Scan for the cell matching the given text and deliver its [x, y] coordinate at center. 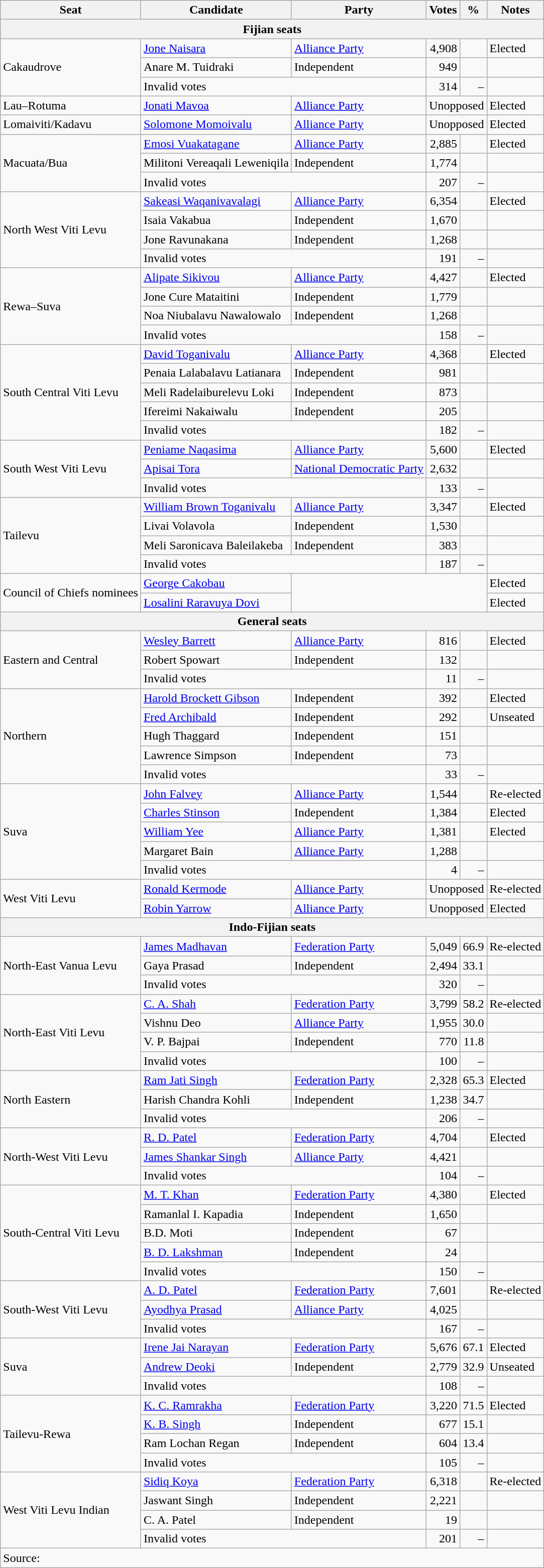
Sidiq Koya [216, 1482]
33 [443, 774]
207 [443, 182]
Wesley Barrett [216, 641]
33.1 [473, 966]
Rewa–Suva [71, 306]
191 [443, 259]
C. A. Patel [216, 1520]
Indo-Fijian seats [272, 927]
Tailevu-Rewa [71, 1433]
Sakeasi Waqanivavalagi [216, 201]
V. P. Bajpai [216, 1042]
National Democratic Party [359, 468]
Ramanlal I. Kapadia [216, 1214]
Ifereimi Nakaiwalu [216, 411]
1,288 [443, 851]
6,318 [443, 1482]
4,704 [443, 1137]
205 [443, 411]
66.9 [473, 946]
11.8 [473, 1042]
1,384 [443, 812]
Alipate Sikivou [216, 278]
South West Viti Levu [71, 468]
151 [443, 736]
John Falvey [216, 793]
Jone Ravunakana [216, 239]
Gaya Prasad [216, 966]
Tailevu [71, 535]
R. D. Patel [216, 1137]
West Viti Levu [71, 899]
James Madhavan [216, 946]
Ayodhya Prasad [216, 1309]
Hugh Thaggard [216, 736]
Jone Cure Mataitini [216, 297]
320 [443, 985]
770 [443, 1042]
George Cakobau [216, 583]
Lomaiviti/Kadavu [71, 125]
Vishnu Deo [216, 1023]
B.D. Moti [216, 1233]
Source: [272, 1558]
677 [443, 1424]
108 [443, 1386]
Solomone Momoivalu [216, 125]
K. C. Ramrakha [216, 1405]
187 [443, 564]
133 [443, 488]
% [473, 10]
2,779 [443, 1367]
Robert Spowart [216, 660]
North West Viti Levu [71, 229]
1,530 [443, 526]
Ronald Kermode [216, 889]
167 [443, 1329]
North-East Vanua Levu [71, 966]
Jaswant Singh [216, 1501]
4,025 [443, 1309]
Lawrence Simpson [216, 755]
182 [443, 430]
1,779 [443, 297]
Ram Lochan Regan [216, 1443]
604 [443, 1443]
Militoni Vereaqali Leweniqila [216, 163]
General seats [272, 622]
1,238 [443, 1099]
949 [443, 67]
1,955 [443, 1023]
383 [443, 545]
Apisai Tora [216, 468]
Emosi Vuakatagane [216, 144]
Peniame Naqasima [216, 449]
Fred Archibald [216, 717]
South Central Viti Levu [71, 392]
Jone Naisara [216, 48]
James Shankar Singh [216, 1156]
2,328 [443, 1080]
5,049 [443, 946]
2,632 [443, 468]
South-West Viti Levu [71, 1309]
132 [443, 660]
Charles Stinson [216, 812]
Losalini Raravuya Dovi [216, 602]
30.0 [473, 1023]
314 [443, 86]
67 [443, 1233]
981 [443, 373]
2,494 [443, 966]
Candidate [216, 10]
North-West Viti Levu [71, 1156]
Seat [71, 10]
C. A. Shah [216, 1004]
1,670 [443, 220]
West Viti Levu Indian [71, 1510]
Eastern and Central [71, 660]
15.1 [473, 1424]
Lau–Rotuma [71, 105]
4,908 [443, 48]
Harold Brockett Gibson [216, 698]
Cakaudrove [71, 67]
Harish Chandra Kohli [216, 1099]
158 [443, 335]
David Toganivalu [216, 354]
6,354 [443, 201]
North Eastern [71, 1099]
5,676 [443, 1348]
206 [443, 1118]
A. D. Patel [216, 1290]
K. B. Singh [216, 1424]
34.7 [473, 1099]
11 [443, 679]
North-East Viti Levu [71, 1032]
5,600 [443, 449]
104 [443, 1176]
Andrew Deoki [216, 1367]
William Yee [216, 831]
73 [443, 755]
19 [443, 1520]
201 [443, 1539]
816 [443, 641]
William Brown Toganivalu [216, 507]
58.2 [473, 1004]
Party [359, 10]
32.9 [473, 1367]
3,799 [443, 1004]
13.4 [473, 1443]
7,601 [443, 1290]
Penaia Lalabalavu Latianara [216, 373]
M. T. Khan [216, 1195]
Livai Volavola [216, 526]
24 [443, 1252]
1,381 [443, 831]
Isaia Vakabua [216, 220]
392 [443, 698]
1,774 [443, 163]
B. D. Lakshman [216, 1252]
2,221 [443, 1501]
65.3 [473, 1080]
4,427 [443, 278]
Meli Radelaiburelevu Loki [216, 392]
1,544 [443, 793]
Anare M. Tuidraki [216, 67]
3,347 [443, 507]
1,650 [443, 1214]
Northern [71, 736]
100 [443, 1061]
292 [443, 717]
71.5 [473, 1405]
67.1 [473, 1348]
105 [443, 1463]
Irene Jai Narayan [216, 1348]
Council of Chiefs nominees [71, 593]
Meli Saronicava Baleilakeba [216, 545]
Ram Jati Singh [216, 1080]
873 [443, 392]
4 [443, 870]
Margaret Bain [216, 851]
Fijian seats [272, 29]
3,220 [443, 1405]
Noa Niubalavu Nawalowalo [216, 316]
4,380 [443, 1195]
Notes [515, 10]
Votes [443, 10]
Jonati Mavoa [216, 105]
4,421 [443, 1156]
Macuata/Bua [71, 163]
2,885 [443, 144]
150 [443, 1271]
4,368 [443, 354]
Robin Yarrow [216, 908]
South-Central Viti Levu [71, 1233]
